Scan for the cell matching the given text and deliver its (X, Y) coordinate at center. 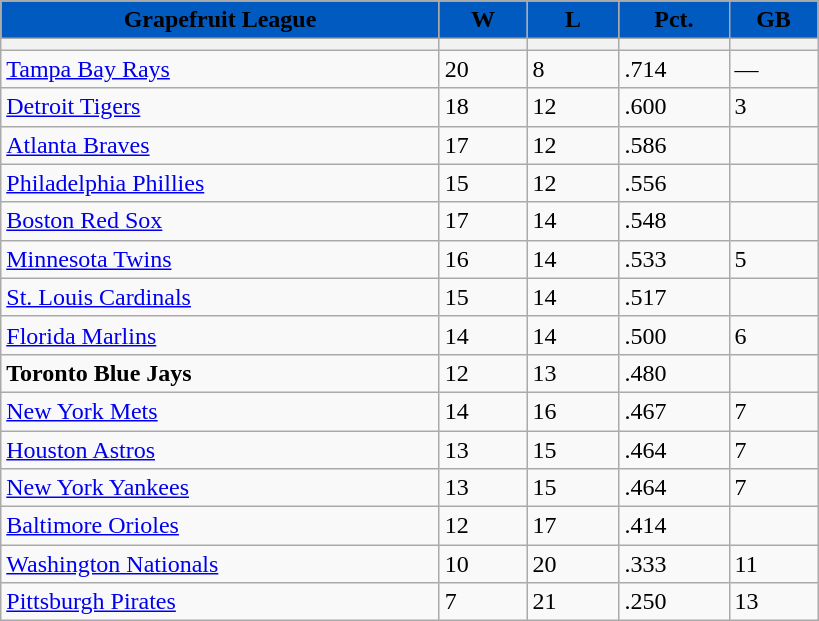
.500 (674, 335)
18 (483, 107)
Toronto Blue Jays (220, 373)
Houston Astros (220, 449)
GB (774, 20)
.548 (674, 221)
Atlanta Braves (220, 145)
Baltimore Orioles (220, 526)
Detroit Tigers (220, 107)
Tampa Bay Rays (220, 69)
.714 (674, 69)
11 (774, 564)
St. Louis Cardinals (220, 297)
.556 (674, 183)
.533 (674, 259)
Minnesota Twins (220, 259)
.480 (674, 373)
— (774, 69)
.467 (674, 411)
5 (774, 259)
8 (573, 69)
Boston Red Sox (220, 221)
6 (774, 335)
.517 (674, 297)
.586 (674, 145)
.414 (674, 526)
10 (483, 564)
.250 (674, 602)
Grapefruit League (220, 20)
W (483, 20)
New York Yankees (220, 488)
Philadelphia Phillies (220, 183)
New York Mets (220, 411)
.600 (674, 107)
Florida Marlins (220, 335)
Pittsburgh Pirates (220, 602)
L (573, 20)
Pct. (674, 20)
.333 (674, 564)
21 (573, 602)
3 (774, 107)
Washington Nationals (220, 564)
